Locate the cell with the specified text and output its [x, y] center coordinate. 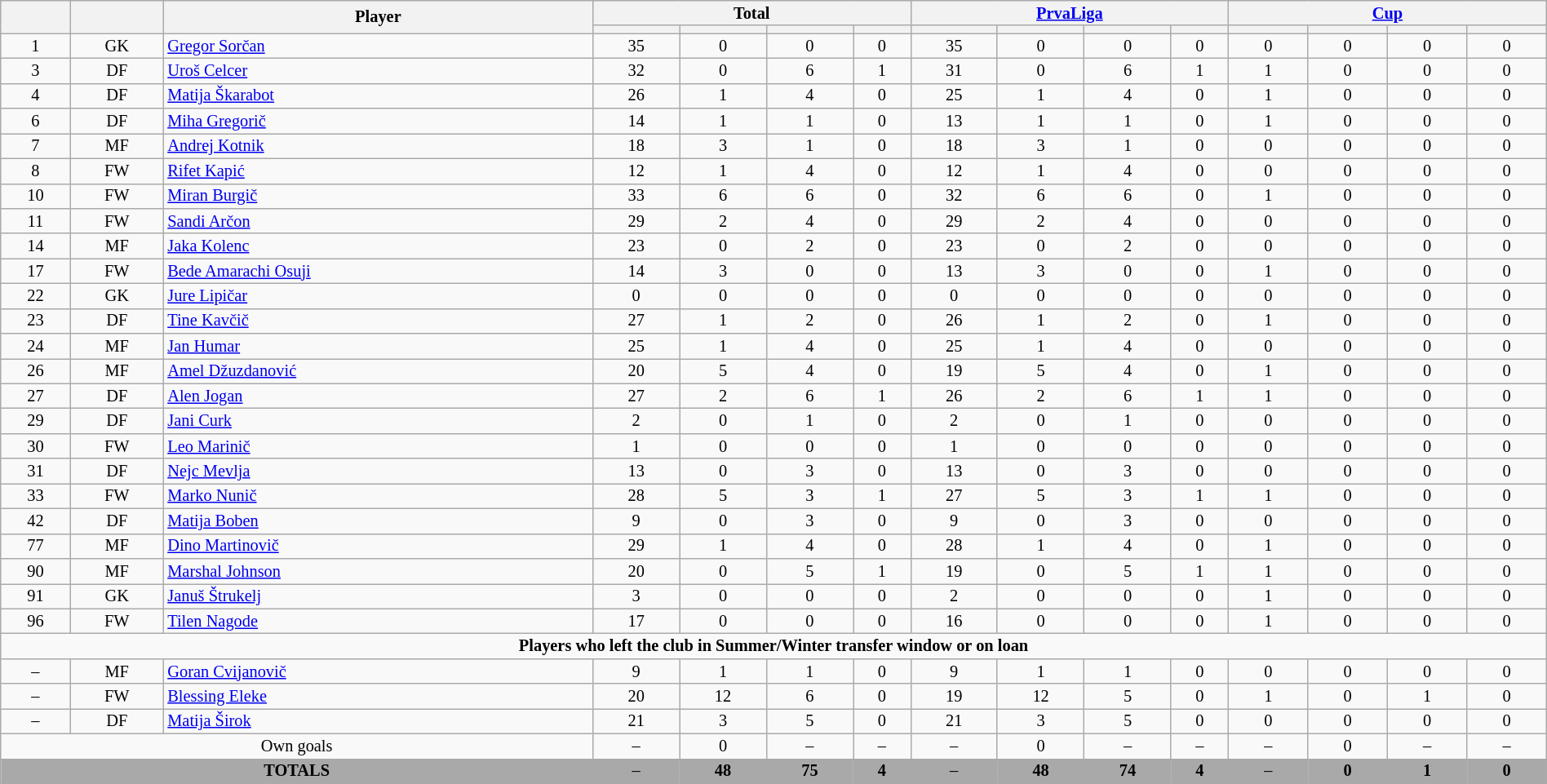
Matija Boben [378, 520]
96 [36, 622]
11 [36, 220]
Gregor Sorčan [378, 46]
75 [809, 772]
Dino Martinovič [378, 547]
8 [36, 171]
Player [378, 16]
Matija Škarabot [378, 96]
Uroš Celcer [378, 70]
PrvaLiga [1070, 13]
22 [36, 295]
Goran Cvijanovič [378, 671]
Andrej Kotnik [378, 145]
TOTALS [297, 772]
10 [36, 196]
42 [36, 520]
Jure Lipičar [378, 295]
Amel Džuzdanović [378, 370]
Own goals [297, 746]
30 [36, 445]
Marshal Johnson [378, 571]
Jan Humar [378, 346]
Leo Marinič [378, 445]
Cup [1388, 13]
7 [36, 145]
Rifet Kapić [378, 171]
Januš Štrukelj [378, 596]
24 [36, 346]
Sandi Arčon [378, 220]
Blessing Eleke [378, 697]
Bede Amarachi Osuji [378, 271]
Tine Kavčič [378, 321]
Jani Curk [378, 421]
90 [36, 571]
91 [36, 596]
16 [954, 622]
Total [751, 13]
Nejc Mevlja [378, 472]
74 [1128, 772]
Miha Gregorič [378, 121]
Matija Širok [378, 721]
Players who left the club in Summer/Winter transfer window or on loan [773, 646]
Marko Nunič [378, 496]
Alen Jogan [378, 396]
77 [36, 547]
Jaka Kolenc [378, 246]
Tilen Nagode [378, 622]
Miran Burgič [378, 196]
